Scan for the cell matching the given text and deliver its [X, Y] coordinate at center. 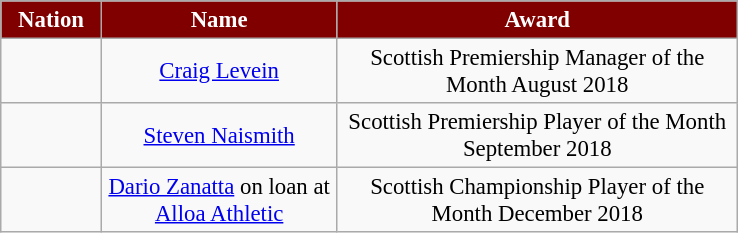
Nation [52, 20]
Craig Levein [219, 72]
Award [538, 20]
Name [219, 20]
Dario Zanatta on loan at Alloa Athletic [219, 200]
Scottish Premiership Player of the Month September 2018 [538, 136]
Scottish Championship Player of the Month December 2018 [538, 200]
Scottish Premiership Manager of the Month August 2018 [538, 72]
Steven Naismith [219, 136]
